Provide the (X, Y) coordinate of the cell's center where the given text is located.  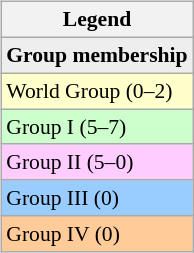
Group III (0) (96, 198)
Group membership (96, 55)
Group IV (0) (96, 234)
World Group (0–2) (96, 91)
Group II (5–0) (96, 162)
Group I (5–7) (96, 127)
Legend (96, 20)
